Output the [x, y] coordinate of the center of the cell containing the given text.  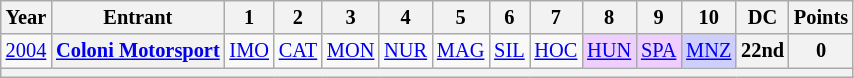
HOC [556, 51]
1 [250, 17]
SIL [509, 51]
2 [298, 17]
SPA [658, 51]
9 [658, 17]
7 [556, 17]
6 [509, 17]
NUR [406, 51]
MON [350, 51]
Year [26, 17]
10 [708, 17]
IMO [250, 51]
22nd [762, 51]
DC [762, 17]
CAT [298, 51]
Points [821, 17]
4 [406, 17]
3 [350, 17]
5 [460, 17]
Entrant [138, 17]
Coloni Motorsport [138, 51]
0 [821, 51]
MNZ [708, 51]
HUN [609, 51]
MAG [460, 51]
2004 [26, 51]
8 [609, 17]
